Determine the (X, Y) coordinate at the center of the cell enclosing the given text.  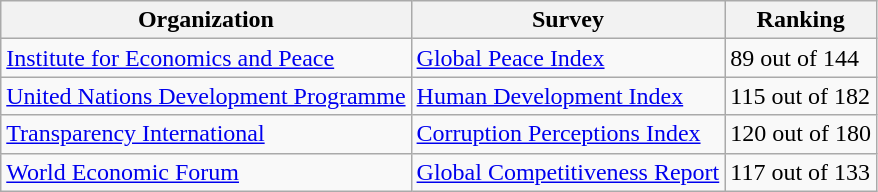
World Economic Forum (206, 172)
115 out of 182 (801, 96)
Human Development Index (568, 96)
120 out of 180 (801, 134)
Global Peace Index (568, 58)
117 out of 133 (801, 172)
Global Competitiveness Report (568, 172)
Transparency International (206, 134)
Institute for Economics and Peace (206, 58)
Corruption Perceptions Index (568, 134)
Organization (206, 20)
United Nations Development Programme (206, 96)
89 out of 144 (801, 58)
Survey (568, 20)
Ranking (801, 20)
